Identify which cell holds the provided text, then report its [x, y] central coordinate. 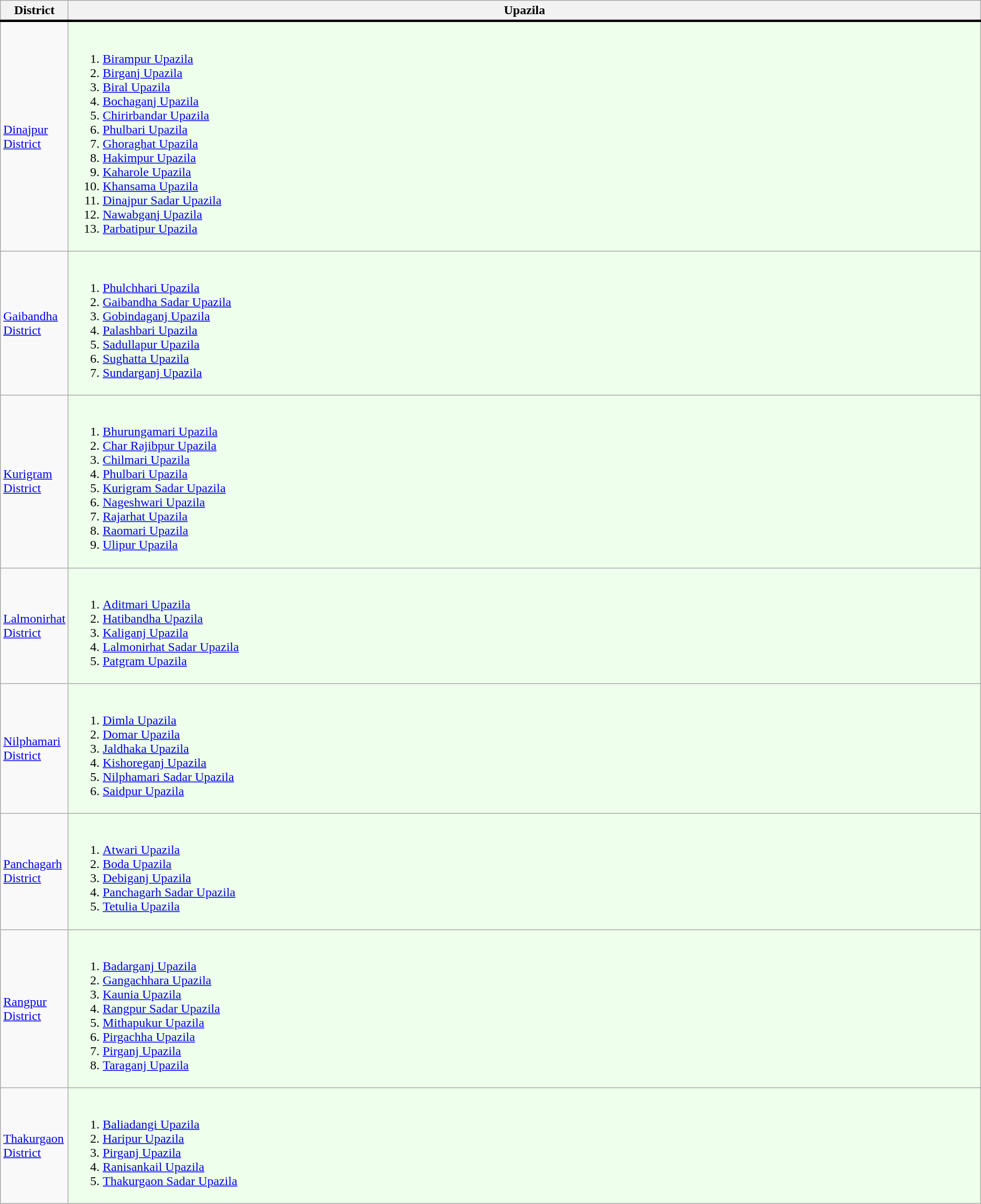
Rangpur District [35, 1008]
Phulchhari UpazilaGaibandha Sadar UpazilaGobindaganj UpazilaPalashbari UpazilaSadullapur UpazilaSughatta UpazilaSundarganj Upazila [524, 323]
Dinajpur District [35, 136]
Kurigram District [35, 481]
District [35, 11]
Baliadangi UpazilaHaripur UpazilaPirganj UpazilaRanisankail UpazilaThakurgaon Sadar Upazila [524, 1146]
Badarganj UpazilaGangachhara UpazilaKaunia UpazilaRangpur Sadar UpazilaMithapukur UpazilaPirgachha UpazilaPirganj UpazilaTaraganj Upazila [524, 1008]
Nilphamari District [35, 749]
Aditmari UpazilaHatibandha UpazilaKaliganj UpazilaLalmonirhat Sadar UpazilaPatgram Upazila [524, 626]
Dimla UpazilaDomar UpazilaJaldhaka UpazilaKishoreganj UpazilaNilphamari Sadar UpazilaSaidpur Upazila [524, 749]
Thakurgaon District [35, 1146]
Gaibandha District [35, 323]
Lalmonirhat District [35, 626]
Upazila [524, 11]
Panchagarh District [35, 871]
Atwari UpazilaBoda UpazilaDebiganj UpazilaPanchagarh Sadar UpazilaTetulia Upazila [524, 871]
